Find where the given text appears and provide that cell's center as (x, y) coordinate. 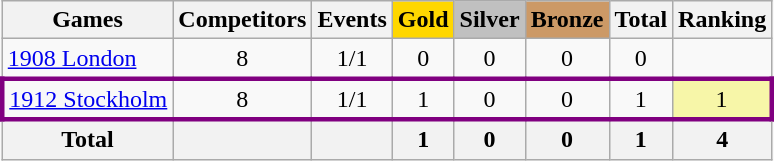
Silver (490, 20)
Bronze (567, 20)
4 (722, 139)
Gold (423, 20)
1908 London (88, 59)
Games (88, 20)
Competitors (242, 20)
Events (352, 20)
1912 Stockholm (88, 98)
Ranking (722, 20)
